Capture the cell that displays the provided text and extract its [x, y] central coordinate. 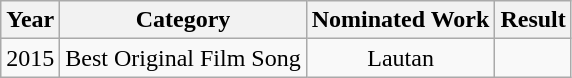
Nominated Work [400, 20]
Result [533, 20]
Category [183, 20]
2015 [30, 58]
Best Original Film Song [183, 58]
Year [30, 20]
Lautan [400, 58]
